Locate the cell with the specified text and output its [X, Y] center coordinate. 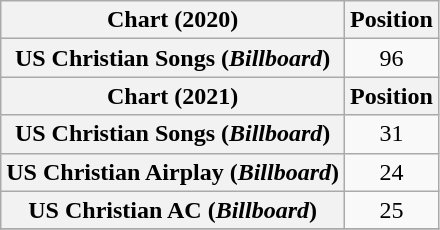
Chart (2021) [173, 96]
96 [392, 58]
25 [392, 210]
24 [392, 172]
US Christian AC (Billboard) [173, 210]
Chart (2020) [173, 20]
US Christian Airplay (Billboard) [173, 172]
31 [392, 134]
